From the cell containing the given text, extract its center point as [x, y] coordinate. 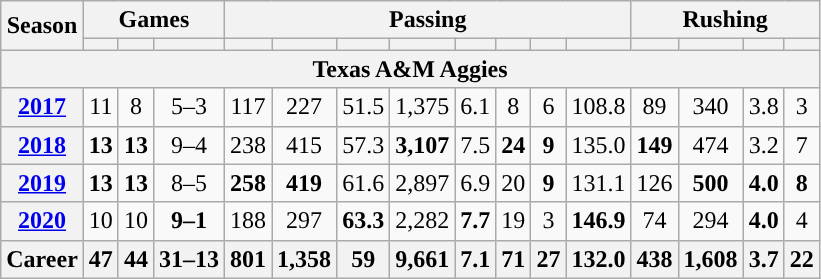
Career [42, 259]
3.8 [764, 107]
7.7 [476, 221]
188 [248, 221]
258 [248, 183]
47 [100, 259]
131.1 [598, 183]
415 [304, 145]
9–1 [188, 221]
Games [154, 20]
11 [100, 107]
146.9 [598, 221]
1,608 [710, 259]
9,661 [422, 259]
89 [654, 107]
63.3 [364, 221]
2,282 [422, 221]
Rushing [725, 20]
126 [654, 183]
3,107 [422, 145]
Texas A&M Aggies [410, 69]
20 [514, 183]
4 [802, 221]
132.0 [598, 259]
74 [654, 221]
57.3 [364, 145]
59 [364, 259]
5–3 [188, 107]
51.5 [364, 107]
6.9 [476, 183]
117 [248, 107]
7.5 [476, 145]
Season [42, 26]
31–13 [188, 259]
294 [710, 221]
2017 [42, 107]
2019 [42, 183]
2018 [42, 145]
238 [248, 145]
24 [514, 145]
6 [548, 107]
2,897 [422, 183]
149 [654, 145]
2020 [42, 221]
3.7 [764, 259]
61.6 [364, 183]
135.0 [598, 145]
801 [248, 259]
108.8 [598, 107]
7.1 [476, 259]
8–5 [188, 183]
27 [548, 259]
340 [710, 107]
44 [136, 259]
71 [514, 259]
438 [654, 259]
474 [710, 145]
297 [304, 221]
3.2 [764, 145]
22 [802, 259]
Passing [428, 20]
419 [304, 183]
19 [514, 221]
6.1 [476, 107]
1,358 [304, 259]
7 [802, 145]
9–4 [188, 145]
1,375 [422, 107]
500 [710, 183]
227 [304, 107]
